Detect which cell encompasses the target text, then output its (X, Y) center coordinate. 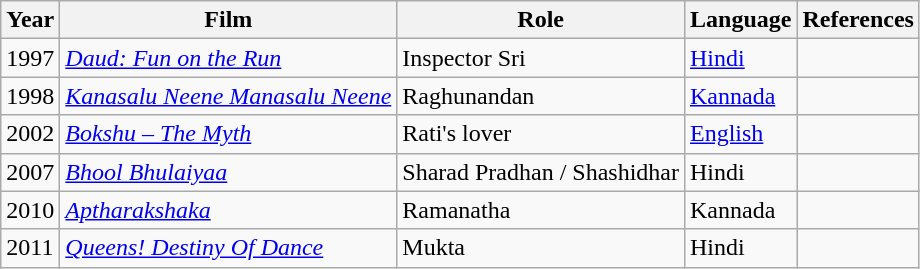
Rati's lover (541, 134)
Mukta (541, 248)
Role (541, 20)
Ramanatha (541, 210)
Daud: Fun on the Run (228, 58)
References (858, 20)
Inspector Sri (541, 58)
Kanasalu Neene Manasalu Neene (228, 96)
2011 (30, 248)
1997 (30, 58)
2010 (30, 210)
Queens! Destiny Of Dance (228, 248)
1998 (30, 96)
Aptharakshaka (228, 210)
2002 (30, 134)
English (740, 134)
Bhool Bhulaiyaa (228, 172)
Raghunandan (541, 96)
Year (30, 20)
Sharad Pradhan / Shashidhar (541, 172)
Bokshu – The Myth (228, 134)
2007 (30, 172)
Language (740, 20)
Film (228, 20)
